From the cell containing the given text, extract its center point as (x, y) coordinate. 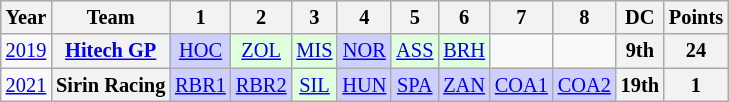
ZOL (262, 51)
HUN (364, 85)
2019 (26, 51)
SIL (314, 85)
COA2 (584, 85)
MIS (314, 51)
HOC (200, 51)
ASS (414, 51)
DC (640, 17)
24 (696, 51)
Hitech GP (110, 51)
ZAN (464, 85)
5 (414, 17)
Year (26, 17)
NOR (364, 51)
Sirin Racing (110, 85)
8 (584, 17)
7 (522, 17)
SPA (414, 85)
2 (262, 17)
6 (464, 17)
BRH (464, 51)
19th (640, 85)
3 (314, 17)
2021 (26, 85)
9th (640, 51)
Points (696, 17)
COA1 (522, 85)
RBR2 (262, 85)
RBR1 (200, 85)
4 (364, 17)
Team (110, 17)
